Return (x, y) of the center of cell containing provided text 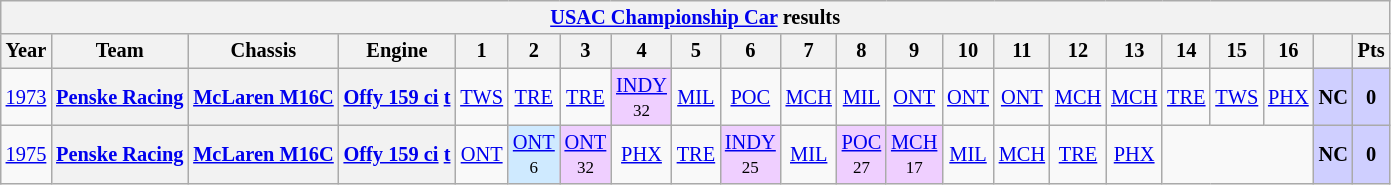
9 (914, 51)
INDY25 (750, 154)
ONT32 (586, 154)
8 (862, 51)
2 (534, 51)
ONT6 (534, 154)
POC27 (862, 154)
Chassis (263, 51)
16 (1288, 51)
1 (482, 51)
7 (809, 51)
1975 (26, 154)
5 (696, 51)
11 (1022, 51)
USAC Championship Car results (696, 17)
MCH17 (914, 154)
POC (750, 97)
6 (750, 51)
15 (1236, 51)
14 (1186, 51)
4 (642, 51)
13 (1134, 51)
1973 (26, 97)
3 (586, 51)
Team (120, 51)
Engine (398, 51)
10 (968, 51)
Pts (1372, 51)
Year (26, 51)
12 (1078, 51)
INDY32 (642, 97)
